Identify which cell holds the provided text, then report its [X, Y] central coordinate. 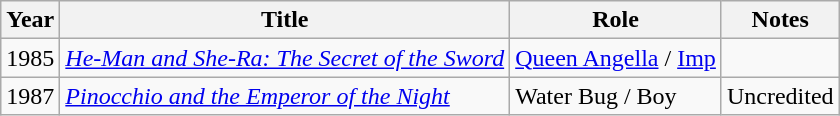
Notes [780, 20]
Title [285, 20]
Pinocchio and the Emperor of the Night [285, 96]
1987 [30, 96]
Role [616, 20]
Uncredited [780, 96]
Queen Angella / Imp [616, 58]
Year [30, 20]
1985 [30, 58]
He-Man and She-Ra: The Secret of the Sword [285, 58]
Water Bug / Boy [616, 96]
